Detect which cell encompasses the target text, then output its [X, Y] center coordinate. 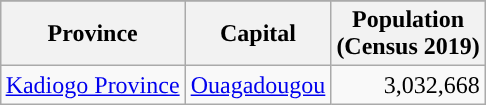
Kadiogo Province [92, 85]
Population (Census 2019) [408, 34]
Capital [258, 34]
Ouagadougou [258, 85]
Province [92, 34]
3,032,668 [408, 85]
